Output the [x, y] coordinate of the center of the cell containing the given text.  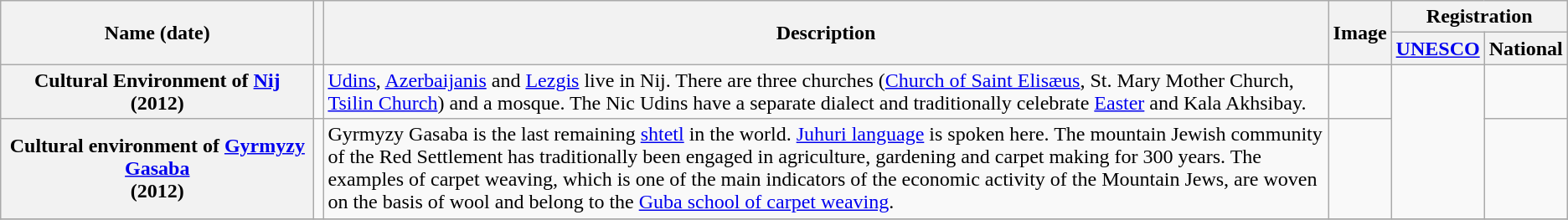
Cultural Environment of Nij (2012) [157, 92]
Description [826, 33]
Cultural environment of Gyrmyzy Gasaba(2012) [157, 169]
UNESCO [1437, 49]
Image [1360, 33]
Registration [1479, 17]
Name (date) [157, 33]
National [1526, 49]
